Output the (X, Y) coordinate of the center of the cell containing the given text.  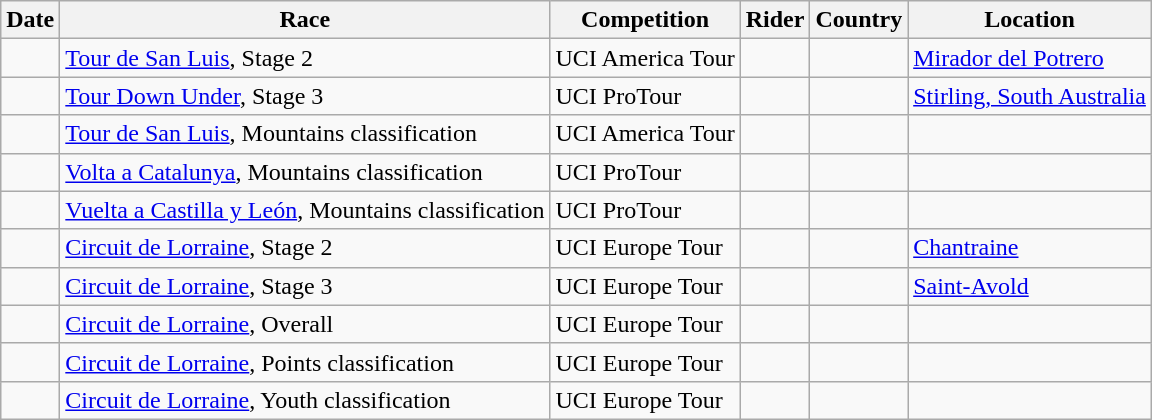
Race (305, 20)
Location (1030, 20)
Competition (645, 20)
Volta a Catalunya, Mountains classification (305, 172)
Mirador del Potrero (1030, 58)
Circuit de Lorraine, Youth classification (305, 400)
Tour Down Under, Stage 3 (305, 96)
Tour de San Luis, Stage 2 (305, 58)
Chantraine (1030, 248)
Tour de San Luis, Mountains classification (305, 134)
Stirling, South Australia (1030, 96)
Circuit de Lorraine, Points classification (305, 362)
Country (859, 20)
Vuelta a Castilla y León, Mountains classification (305, 210)
Circuit de Lorraine, Stage 3 (305, 286)
Date (30, 20)
Rider (775, 20)
Saint-Avold (1030, 286)
Circuit de Lorraine, Stage 2 (305, 248)
Circuit de Lorraine, Overall (305, 324)
